For the text-containing cell, return its midpoint in (x, y) coordinate format. 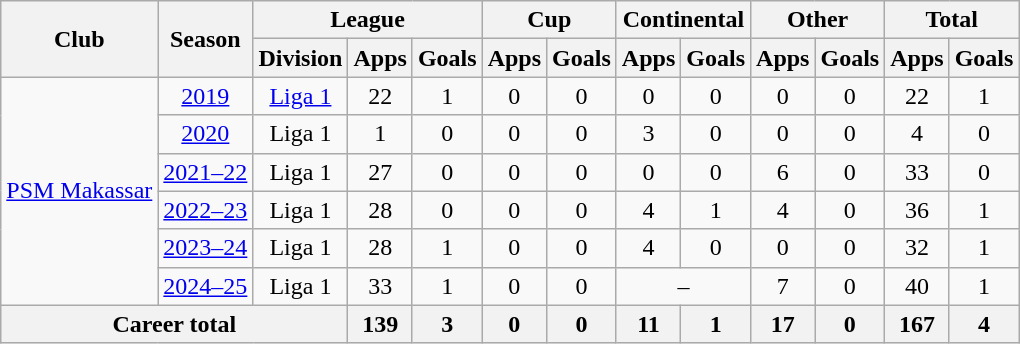
40 (917, 286)
36 (917, 210)
17 (783, 324)
– (683, 286)
7 (783, 286)
2022–23 (206, 210)
139 (380, 324)
2021–22 (206, 172)
167 (917, 324)
Total (952, 20)
Club (80, 39)
Cup (549, 20)
2024–25 (206, 286)
Season (206, 39)
Continental (683, 20)
2019 (206, 96)
2023–24 (206, 248)
League (368, 20)
Career total (174, 324)
6 (783, 172)
2020 (206, 134)
11 (648, 324)
32 (917, 248)
27 (380, 172)
PSM Makassar (80, 191)
Other (818, 20)
Division (300, 58)
